From the cell containing the given text, extract its center point as (X, Y) coordinate. 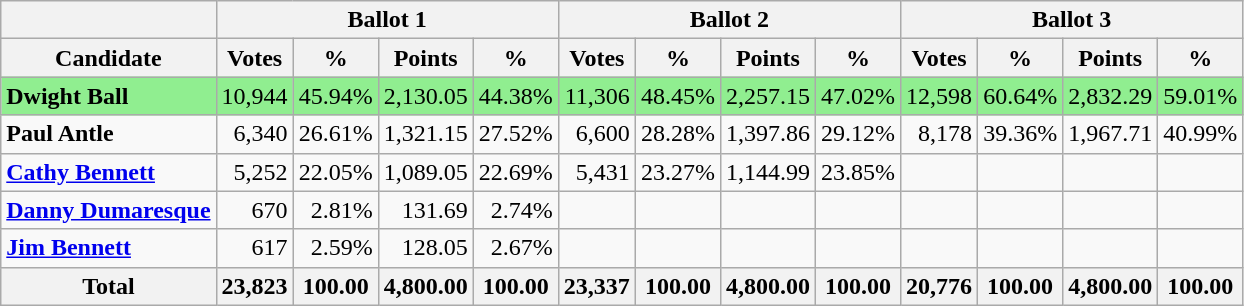
10,944 (254, 96)
5,252 (254, 172)
Cathy Bennett (108, 172)
617 (254, 248)
11,306 (596, 96)
12,598 (940, 96)
27.52% (516, 134)
670 (254, 210)
60.64% (1020, 96)
2.81% (336, 210)
2.59% (336, 248)
128.05 (426, 248)
2,130.05 (426, 96)
29.12% (858, 134)
23,823 (254, 286)
2.74% (516, 210)
45.94% (336, 96)
131.69 (426, 210)
Candidate (108, 58)
Dwight Ball (108, 96)
1,967.71 (1110, 134)
2,257.15 (768, 96)
40.99% (1200, 134)
23,337 (596, 286)
Total (108, 286)
47.02% (858, 96)
1,397.86 (768, 134)
Ballot 3 (1072, 20)
8,178 (940, 134)
Ballot 1 (387, 20)
1,321.15 (426, 134)
59.01% (1200, 96)
Jim Bennett (108, 248)
Danny Dumaresque (108, 210)
39.36% (1020, 134)
48.45% (678, 96)
20,776 (940, 286)
Ballot 2 (729, 20)
22.69% (516, 172)
6,600 (596, 134)
44.38% (516, 96)
Paul Antle (108, 134)
2,832.29 (1110, 96)
22.05% (336, 172)
1,144.99 (768, 172)
28.28% (678, 134)
5,431 (596, 172)
23.85% (858, 172)
2.67% (516, 248)
23.27% (678, 172)
6,340 (254, 134)
26.61% (336, 134)
1,089.05 (426, 172)
